Locate the cell with the specified text and output its (X, Y) center coordinate. 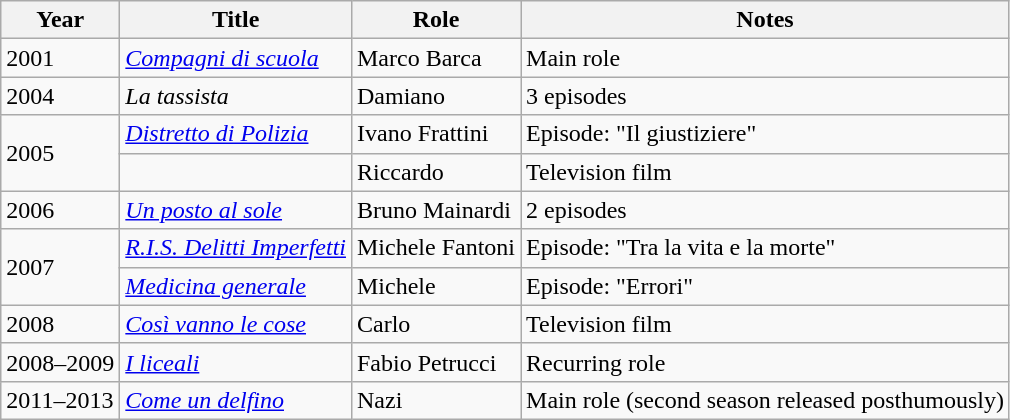
2004 (60, 96)
Damiano (436, 96)
Michele Fantoni (436, 248)
Così vanno le cose (236, 324)
3 episodes (766, 96)
Bruno Mainardi (436, 210)
Riccardo (436, 172)
Come un delfino (236, 400)
Title (236, 20)
R.I.S. Delitti Imperfetti (236, 248)
La tassista (236, 96)
Episode: "Errori" (766, 286)
Recurring role (766, 362)
2 episodes (766, 210)
2006 (60, 210)
2011–2013 (60, 400)
2008–2009 (60, 362)
Michele (436, 286)
Episode: "Il giustiziere" (766, 134)
Year (60, 20)
Nazi (436, 400)
Episode: "Tra la vita e la morte" (766, 248)
Un posto al sole (236, 210)
Role (436, 20)
Main role (second season released posthumously) (766, 400)
I liceali (236, 362)
Main role (766, 58)
Distretto di Polizia (236, 134)
2007 (60, 267)
Marco Barca (436, 58)
Ivano Frattini (436, 134)
Compagni di scuola (236, 58)
Carlo (436, 324)
2008 (60, 324)
Medicina generale (236, 286)
Fabio Petrucci (436, 362)
Notes (766, 20)
2001 (60, 58)
2005 (60, 153)
